Find where the given text appears and provide that cell's center as (X, Y) coordinate. 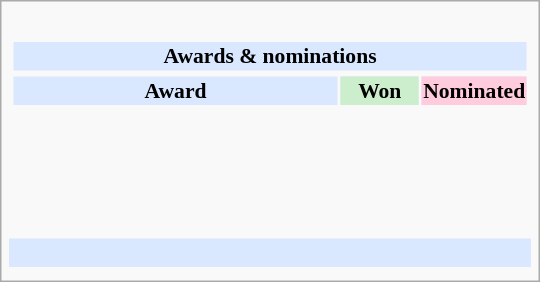
Awards & nominations (270, 56)
Awards & nominations Award Won Nominated (270, 124)
Won (380, 90)
Award (175, 90)
Nominated (474, 90)
